For the text-containing cell, return its midpoint in [x, y] coordinate format. 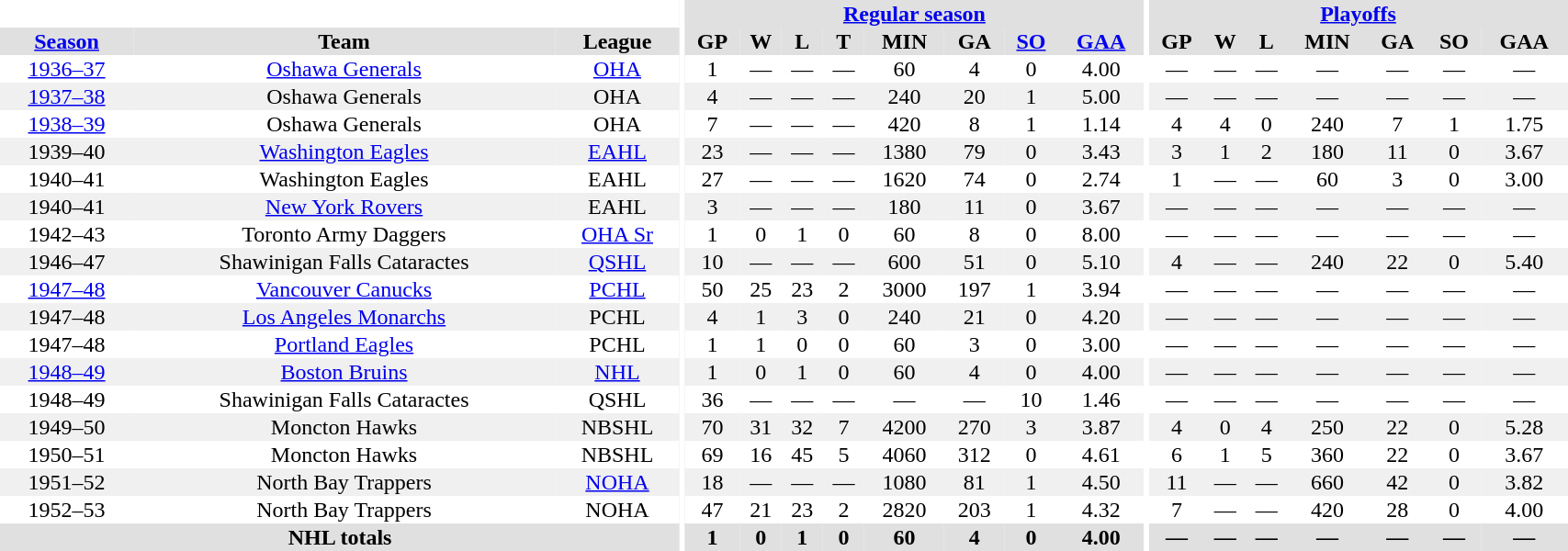
3.43 [1101, 152]
312 [974, 455]
4060 [904, 455]
1080 [904, 482]
1937–38 [66, 96]
T [843, 41]
3.94 [1101, 289]
51 [974, 262]
1952–53 [66, 510]
Team [344, 41]
4200 [904, 427]
Playoffs [1359, 14]
3.87 [1101, 427]
1949–50 [66, 427]
70 [713, 427]
28 [1398, 510]
47 [713, 510]
1939–40 [66, 152]
18 [713, 482]
69 [713, 455]
203 [974, 510]
1951–52 [66, 482]
270 [974, 427]
1.46 [1101, 399]
1.75 [1524, 124]
NHL totals [340, 537]
600 [904, 262]
New York Rovers [344, 207]
50 [713, 289]
1946–47 [66, 262]
20 [974, 96]
3.82 [1524, 482]
Vancouver Canucks [344, 289]
NHL [617, 372]
OHA Sr [617, 234]
3000 [904, 289]
1938–39 [66, 124]
74 [974, 179]
2820 [904, 510]
Season [66, 41]
45 [803, 455]
360 [1326, 455]
1942–43 [66, 234]
League [617, 41]
6 [1178, 455]
81 [974, 482]
250 [1326, 427]
197 [974, 289]
31 [761, 427]
79 [974, 152]
1950–51 [66, 455]
Regular season [915, 14]
1.14 [1101, 124]
4.20 [1101, 317]
25 [761, 289]
4.50 [1101, 482]
660 [1326, 482]
5.40 [1524, 262]
5.10 [1101, 262]
8.00 [1101, 234]
1936–37 [66, 69]
Boston Bruins [344, 372]
42 [1398, 482]
Portland Eagles [344, 344]
5.00 [1101, 96]
4.61 [1101, 455]
27 [713, 179]
1620 [904, 179]
Toronto Army Daggers [344, 234]
4.32 [1101, 510]
2.74 [1101, 179]
36 [713, 399]
Los Angeles Monarchs [344, 317]
32 [803, 427]
16 [761, 455]
1380 [904, 152]
5.28 [1524, 427]
